Scan for the cell matching the given text and deliver its [X, Y] coordinate at center. 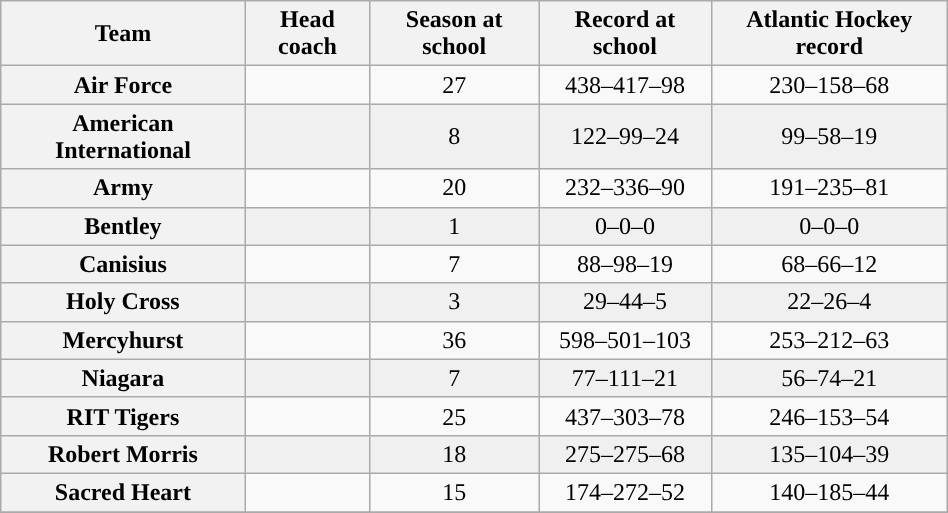
140–185–44 [829, 492]
15 [454, 492]
99–58–19 [829, 136]
Mercyhurst [123, 340]
Niagara [123, 378]
598–501–103 [626, 340]
191–235–81 [829, 188]
275–275–68 [626, 454]
230–158–68 [829, 85]
88–98–19 [626, 264]
8 [454, 136]
Head coach [308, 34]
RIT Tigers [123, 416]
29–44–5 [626, 302]
253–212–63 [829, 340]
25 [454, 416]
22–26–4 [829, 302]
437–303–78 [626, 416]
232–336–90 [626, 188]
Holy Cross [123, 302]
Team [123, 34]
American International [123, 136]
36 [454, 340]
3 [454, 302]
Season at school [454, 34]
Army [123, 188]
27 [454, 85]
438–417–98 [626, 85]
68–66–12 [829, 264]
77–111–21 [626, 378]
Robert Morris [123, 454]
122–99–24 [626, 136]
Sacred Heart [123, 492]
20 [454, 188]
Bentley [123, 226]
Air Force [123, 85]
56–74–21 [829, 378]
135–104–39 [829, 454]
174–272–52 [626, 492]
1 [454, 226]
Record at school [626, 34]
Atlantic Hockey record [829, 34]
Canisius [123, 264]
246–153–54 [829, 416]
18 [454, 454]
